Provide the (X, Y) coordinate of the cell's center where the given text is located.  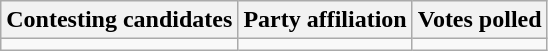
Party affiliation (325, 20)
Contesting candidates (120, 20)
Votes polled (480, 20)
